Provide the [X, Y] coordinate of the cell's center where the given text is located.  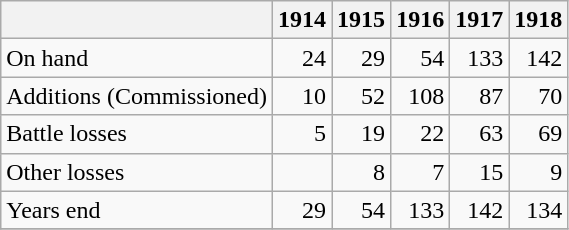
9 [538, 172]
10 [302, 96]
Battle losses [137, 134]
134 [538, 210]
Other losses [137, 172]
5 [302, 134]
Years end [137, 210]
70 [538, 96]
1918 [538, 20]
1916 [420, 20]
108 [420, 96]
1915 [362, 20]
1914 [302, 20]
63 [480, 134]
8 [362, 172]
24 [302, 58]
Additions (Commissioned) [137, 96]
7 [420, 172]
1917 [480, 20]
19 [362, 134]
15 [480, 172]
87 [480, 96]
On hand [137, 58]
22 [420, 134]
52 [362, 96]
69 [538, 134]
